Identify which cell holds the provided text, then report its [X, Y] central coordinate. 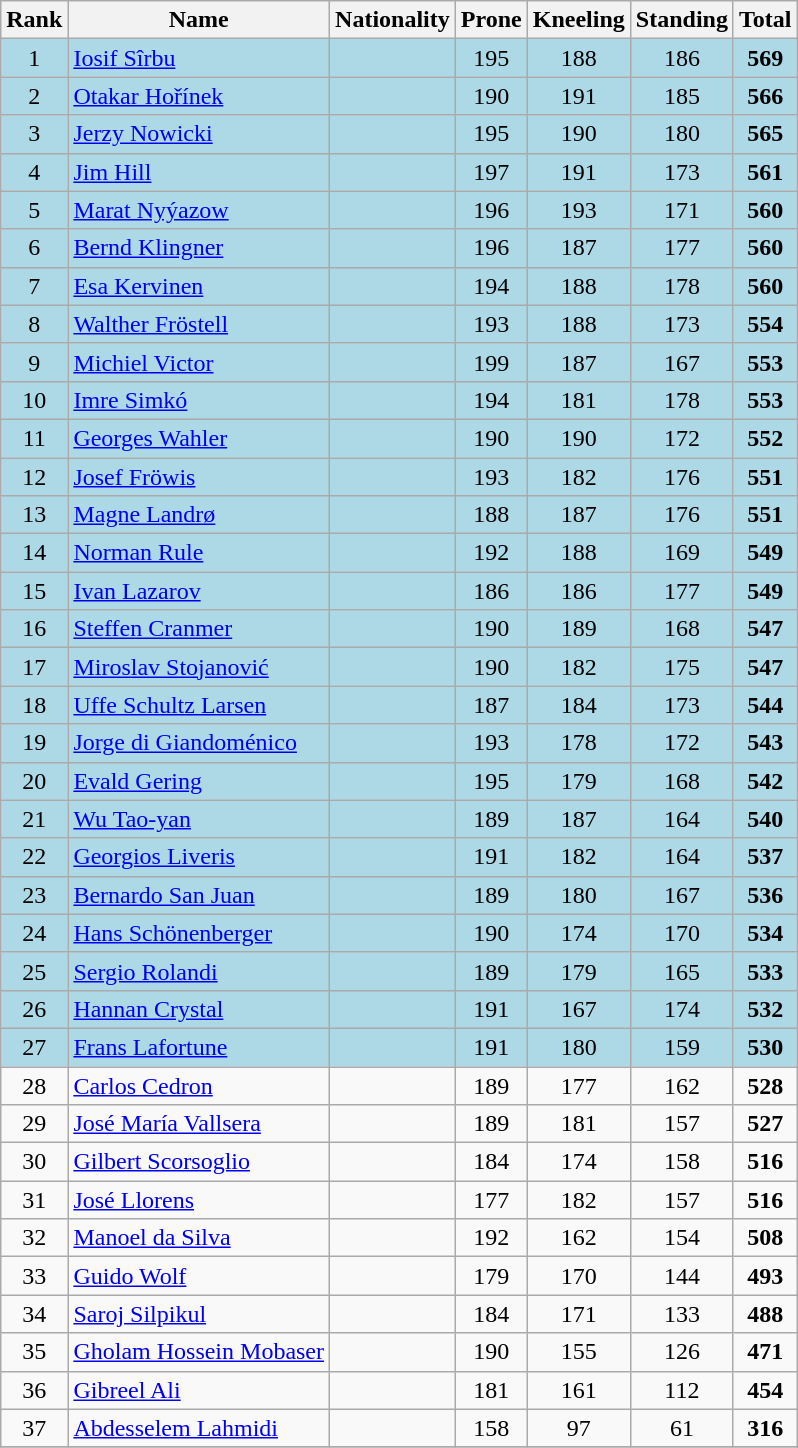
8 [34, 324]
9 [34, 362]
133 [682, 1314]
530 [765, 1047]
Otakar Hořínek [199, 96]
Bernd Klingner [199, 248]
543 [765, 743]
Hannan Crystal [199, 1009]
532 [765, 1009]
25 [34, 971]
159 [682, 1047]
Marat Nyýazow [199, 210]
569 [765, 58]
28 [34, 1085]
Iosif Sîrbu [199, 58]
27 [34, 1047]
542 [765, 781]
112 [682, 1390]
Steffen Cranmer [199, 629]
544 [765, 705]
Carlos Cedron [199, 1085]
Sergio Rolandi [199, 971]
16 [34, 629]
6 [34, 248]
Imre Simkó [199, 400]
533 [765, 971]
534 [765, 933]
31 [34, 1200]
561 [765, 172]
Guido Wolf [199, 1276]
Magne Landrø [199, 515]
Jerzy Nowicki [199, 134]
10 [34, 400]
22 [34, 857]
Jim Hill [199, 172]
175 [682, 667]
José Llorens [199, 1200]
14 [34, 553]
Michiel Victor [199, 362]
Norman Rule [199, 553]
17 [34, 667]
15 [34, 591]
26 [34, 1009]
23 [34, 895]
Abdesselem Lahmidi [199, 1428]
Bernardo San Juan [199, 895]
488 [765, 1314]
Walther Fröstell [199, 324]
José María Vallsera [199, 1124]
527 [765, 1124]
Kneeling [578, 20]
32 [34, 1238]
Gibreel Ali [199, 1390]
11 [34, 438]
21 [34, 819]
Total [765, 20]
Gilbert Scorsoglio [199, 1162]
540 [765, 819]
566 [765, 96]
Prone [491, 20]
4 [34, 172]
169 [682, 553]
144 [682, 1276]
508 [765, 1238]
97 [578, 1428]
35 [34, 1352]
Jorge di Giandoménico [199, 743]
Frans Lafortune [199, 1047]
565 [765, 134]
471 [765, 1352]
37 [34, 1428]
126 [682, 1352]
36 [34, 1390]
Uffe Schultz Larsen [199, 705]
20 [34, 781]
Saroj Silpikul [199, 1314]
552 [765, 438]
199 [491, 362]
34 [34, 1314]
536 [765, 895]
197 [491, 172]
18 [34, 705]
24 [34, 933]
Hans Schönenberger [199, 933]
13 [34, 515]
165 [682, 971]
1 [34, 58]
454 [765, 1390]
Georgios Liveris [199, 857]
5 [34, 210]
Standing [682, 20]
Wu Tao-yan [199, 819]
Nationality [393, 20]
Josef Fröwis [199, 477]
Georges Wahler [199, 438]
33 [34, 1276]
554 [765, 324]
493 [765, 1276]
Miroslav Stojanović [199, 667]
61 [682, 1428]
537 [765, 857]
Gholam Hossein Mobaser [199, 1352]
29 [34, 1124]
30 [34, 1162]
155 [578, 1352]
19 [34, 743]
7 [34, 286]
Evald Gering [199, 781]
185 [682, 96]
Rank [34, 20]
Manoel da Silva [199, 1238]
Name [199, 20]
Ivan Lazarov [199, 591]
12 [34, 477]
3 [34, 134]
161 [578, 1390]
2 [34, 96]
316 [765, 1428]
Esa Kervinen [199, 286]
528 [765, 1085]
154 [682, 1238]
